Identify which cell holds the provided text, then report its (x, y) central coordinate. 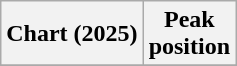
Chart (2025) (72, 34)
Peakposition (189, 34)
